Pinpoint the cell where the given text exists, returning its [X, Y] midpoint coordinate. 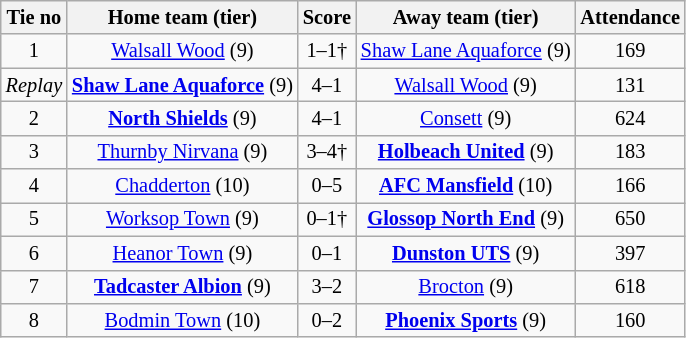
Thurnby Nirvana (9) [182, 152]
Holbeach United (9) [466, 152]
Away team (tier) [466, 17]
Bodmin Town (10) [182, 320]
131 [630, 85]
7 [34, 287]
3–2 [327, 287]
Chadderton (10) [182, 186]
624 [630, 118]
1 [34, 51]
Home team (tier) [182, 17]
169 [630, 51]
Replay [34, 85]
Score [327, 17]
3–4† [327, 152]
Attendance [630, 17]
Worksop Town (9) [182, 219]
3 [34, 152]
Glossop North End (9) [466, 219]
6 [34, 253]
183 [630, 152]
0–1† [327, 219]
Tie no [34, 17]
4 [34, 186]
1–1† [327, 51]
AFC Mansfield (10) [466, 186]
0–2 [327, 320]
650 [630, 219]
166 [630, 186]
Heanor Town (9) [182, 253]
Brocton (9) [466, 287]
Dunston UTS (9) [466, 253]
160 [630, 320]
North Shields (9) [182, 118]
0–5 [327, 186]
Consett (9) [466, 118]
5 [34, 219]
618 [630, 287]
Tadcaster Albion (9) [182, 287]
8 [34, 320]
Phoenix Sports (9) [466, 320]
397 [630, 253]
2 [34, 118]
0–1 [327, 253]
